Extract the [X, Y] coordinate from the center of the cell holding the provided text.  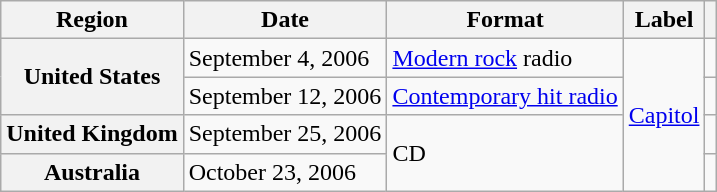
October 23, 2006 [285, 172]
Label [664, 20]
Capitol [664, 115]
CD [505, 153]
Format [505, 20]
Modern rock radio [505, 58]
Region [92, 20]
Australia [92, 172]
September 4, 2006 [285, 58]
Date [285, 20]
September 25, 2006 [285, 134]
September 12, 2006 [285, 96]
Contemporary hit radio [505, 96]
United States [92, 77]
United Kingdom [92, 134]
